Determine the [x, y] coordinate at the center of the cell enclosing the given text.  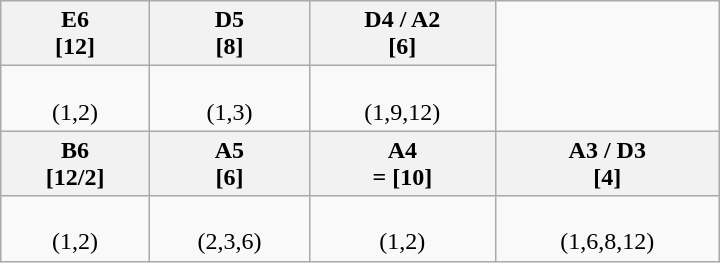
(2,3,6) [229, 228]
A3 / D3[4] [607, 164]
(1,6,8,12) [607, 228]
A5[6] [229, 164]
A4 = [10] [402, 164]
D4 / A2[6] [402, 34]
(1,9,12) [402, 98]
(1,3) [229, 98]
D5[8] [229, 34]
E6[12] [76, 34]
B6[12/2] [76, 164]
